Pinpoint the cell where the given text exists, returning its [x, y] midpoint coordinate. 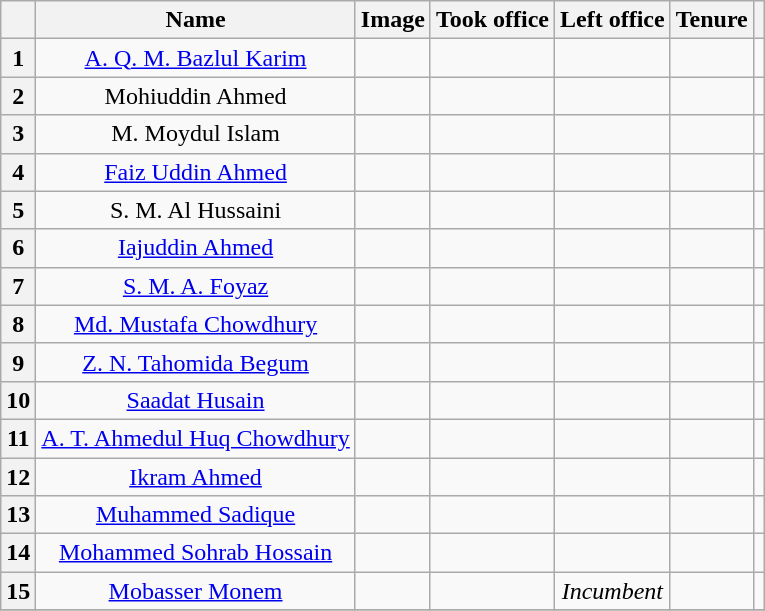
Name [196, 20]
Took office [492, 20]
Md. Mustafa Chowdhury [196, 324]
Iajuddin Ahmed [196, 248]
4 [18, 172]
10 [18, 400]
5 [18, 210]
M. Moydul Islam [196, 134]
Mohiuddin Ahmed [196, 96]
6 [18, 248]
Mobasser Monem [196, 591]
13 [18, 515]
2 [18, 96]
Tenure [712, 20]
12 [18, 477]
Faiz Uddin Ahmed [196, 172]
14 [18, 553]
Incumbent [613, 591]
Muhammed Sadique [196, 515]
A. T. Ahmedul Huq Chowdhury [196, 438]
Mohammed Sohrab Hossain [196, 553]
15 [18, 591]
1 [18, 58]
9 [18, 362]
Image [392, 20]
Saadat Husain [196, 400]
3 [18, 134]
A. Q. M. Bazlul Karim [196, 58]
S. M. Al Hussaini [196, 210]
S. M. A. Foyaz [196, 286]
Z. N. Tahomida Begum [196, 362]
Left office [613, 20]
8 [18, 324]
11 [18, 438]
7 [18, 286]
Ikram Ahmed [196, 477]
